Provide the [X, Y] coordinate of the cell's center where the given text is located.  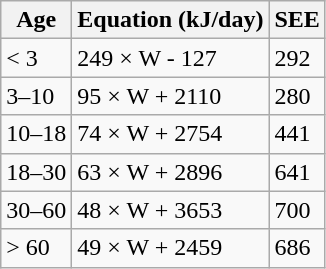
> 60 [36, 248]
95 × W + 2110 [170, 96]
441 [297, 134]
SEE [297, 20]
63 × W + 2896 [170, 172]
< 3 [36, 58]
49 × W + 2459 [170, 248]
3–10 [36, 96]
641 [297, 172]
249 × W - 127 [170, 58]
48 × W + 3653 [170, 210]
Equation (kJ/day) [170, 20]
30–60 [36, 210]
700 [297, 210]
292 [297, 58]
74 × W + 2754 [170, 134]
686 [297, 248]
10–18 [36, 134]
280 [297, 96]
18–30 [36, 172]
Age [36, 20]
